Pinpoint the cell where the given text exists, returning its (x, y) midpoint coordinate. 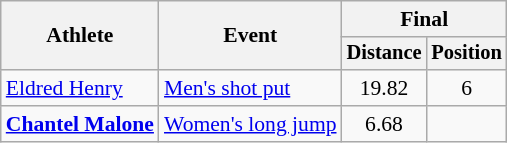
Distance (384, 54)
Position (466, 54)
Final (424, 19)
19.82 (384, 88)
Men's shot put (250, 88)
6 (466, 88)
6.68 (384, 124)
Women's long jump (250, 124)
Athlete (80, 36)
Eldred Henry (80, 88)
Chantel Malone (80, 124)
Event (250, 36)
